For the text-containing cell, return its midpoint in [X, Y] coordinate format. 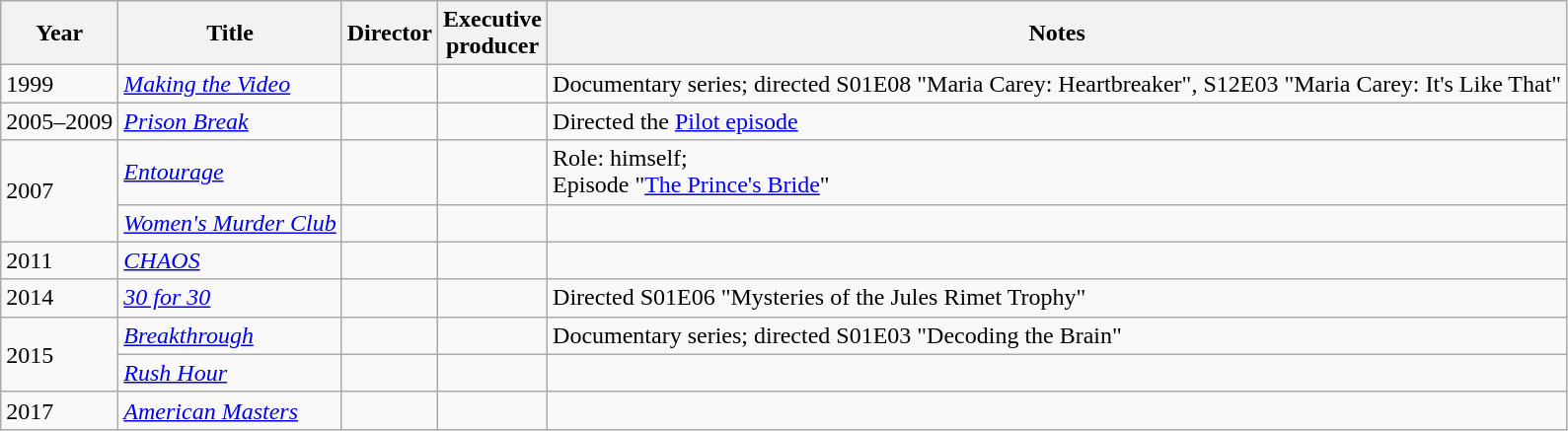
Directed S01E06 "Mysteries of the Jules Rimet Trophy" [1058, 298]
Executiveproducer [491, 34]
Women's Murder Club [230, 223]
2014 [59, 298]
Directed the Pilot episode [1058, 121]
American Masters [230, 410]
1999 [59, 84]
Entourage [230, 172]
2015 [59, 354]
Prison Break [230, 121]
2007 [59, 191]
Documentary series; directed S01E03 "Decoding the Brain" [1058, 335]
Breakthrough [230, 335]
Making the Video [230, 84]
Role: himself;Episode "The Prince's Bride" [1058, 172]
Director [389, 34]
Title [230, 34]
2011 [59, 260]
Documentary series; directed S01E08 "Maria Carey: Heartbreaker", S12E03 "Maria Carey: It's Like That" [1058, 84]
30 for 30 [230, 298]
Notes [1058, 34]
2005–2009 [59, 121]
2017 [59, 410]
Year [59, 34]
CHAOS [230, 260]
Rush Hour [230, 373]
